Detect which cell encompasses the target text, then output its [x, y] center coordinate. 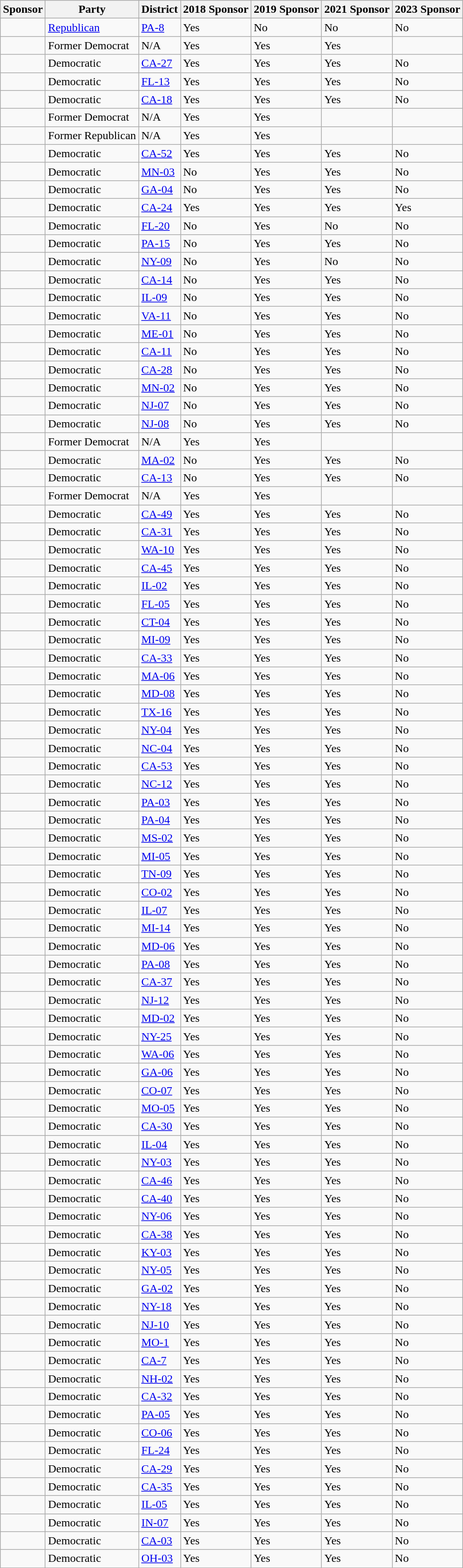
CO-07 [160, 1090]
IL-05 [160, 1505]
IL-09 [160, 298]
MO-05 [160, 1108]
CA-31 [160, 532]
WA-10 [160, 550]
FL-20 [160, 226]
NC-04 [160, 748]
CA-7 [160, 1360]
CA-38 [160, 1234]
PA-04 [160, 820]
FL-24 [160, 1451]
Former Republican [92, 135]
CO-02 [160, 892]
NH-02 [160, 1379]
CA-37 [160, 982]
IL-04 [160, 1144]
NY-05 [160, 1270]
CA-03 [160, 1541]
PA-05 [160, 1415]
CA-33 [160, 658]
PA-8 [160, 27]
CA-14 [160, 280]
NY-06 [160, 1216]
CA-32 [160, 1397]
MN-02 [160, 388]
MI-14 [160, 928]
ME-01 [160, 334]
WA-06 [160, 1054]
Republican [92, 27]
MD-08 [160, 694]
GA-06 [160, 1072]
MA-02 [160, 460]
Party [92, 9]
VA-11 [160, 316]
KY-03 [160, 1252]
IL-02 [160, 586]
IN-07 [160, 1523]
CA-52 [160, 153]
NY-18 [160, 1306]
NY-04 [160, 730]
MD-02 [160, 1018]
MN-03 [160, 171]
2023 Sponsor [428, 9]
Sponsor [23, 9]
2021 Sponsor [357, 9]
CA-27 [160, 63]
CA-46 [160, 1180]
PA-08 [160, 964]
TX-16 [160, 712]
CA-49 [160, 514]
CT-04 [160, 622]
TN-09 [160, 874]
CA-45 [160, 568]
NJ-12 [160, 1000]
FL-13 [160, 81]
FL-05 [160, 604]
NY-25 [160, 1036]
NC-12 [160, 784]
MS-02 [160, 838]
MI-09 [160, 640]
CA-35 [160, 1487]
2018 Sponsor [216, 9]
CA-30 [160, 1126]
MA-06 [160, 676]
NJ-07 [160, 406]
CA-29 [160, 1469]
MO-1 [160, 1342]
MI-05 [160, 856]
MD-06 [160, 946]
CA-24 [160, 207]
GA-02 [160, 1288]
PA-15 [160, 244]
District [160, 9]
NY-09 [160, 262]
NJ-10 [160, 1324]
2019 Sponsor [286, 9]
CA-13 [160, 478]
NY-03 [160, 1162]
CA-11 [160, 352]
CA-53 [160, 766]
PA-03 [160, 802]
CA-28 [160, 370]
CA-18 [160, 99]
OH-03 [160, 1559]
NJ-08 [160, 424]
CO-06 [160, 1433]
IL-07 [160, 910]
CA-40 [160, 1198]
GA-04 [160, 189]
